Extract the [X, Y] coordinate from the center of the cell holding the provided text.  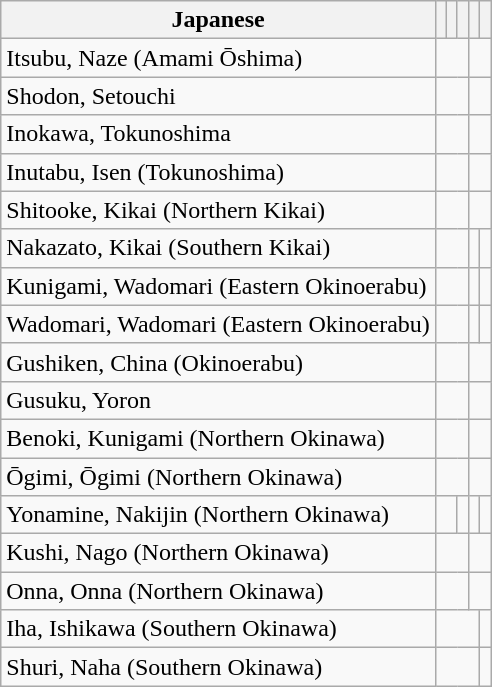
Yonamine, Nakijin (Northern Okinawa) [218, 515]
Shuri, Naha (Southern Okinawa) [218, 667]
Inokawa, Tokunoshima [218, 134]
Shodon, Setouchi [218, 96]
Inutabu, Isen (Tokunoshima) [218, 172]
Gusuku, Yoron [218, 400]
Shitooke, Kikai (Northern Kikai) [218, 210]
Kushi, Nago (Northern Okinawa) [218, 553]
Onna, Onna (Northern Okinawa) [218, 591]
Nakazato, Kikai (Southern Kikai) [218, 248]
Benoki, Kunigami (Northern Okinawa) [218, 438]
Kunigami, Wadomari (Eastern Okinoerabu) [218, 286]
Ōgimi, Ōgimi (Northern Okinawa) [218, 477]
Japanese [218, 20]
Iha, Ishikawa (Southern Okinawa) [218, 629]
Itsubu, Naze (Amami Ōshima) [218, 58]
Wadomari, Wadomari (Eastern Okinoerabu) [218, 324]
Gushiken, China (Okinoerabu) [218, 362]
